Search for the cell housing the specified text and yield its [X, Y] center coordinate. 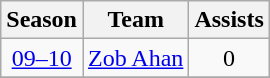
0 [229, 58]
09–10 [42, 58]
Season [42, 20]
Assists [229, 20]
Team [135, 20]
Zob Ahan [135, 58]
